Identify which cell holds the provided text, then report its (X, Y) central coordinate. 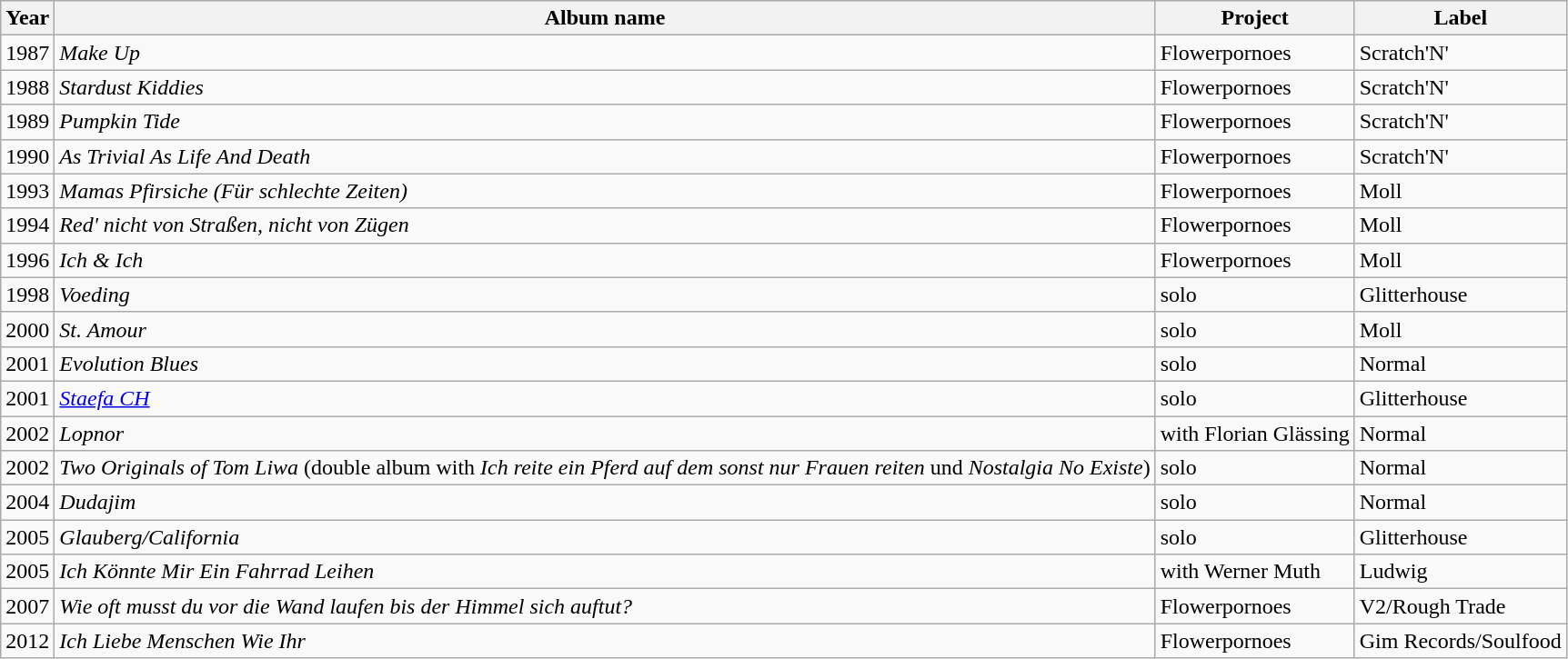
Staefa CH (605, 398)
Red' nicht von Straßen, nicht von Zügen (605, 225)
Lopnor (605, 434)
Ich Liebe Menschen Wie Ihr (605, 641)
V2/Rough Trade (1461, 606)
Glauberg/California (605, 537)
1996 (27, 260)
Wie oft musst du vor die Wand laufen bis der Himmel sich auftut? (605, 606)
with Florian Glässing (1255, 434)
1990 (27, 156)
Evolution Blues (605, 364)
1994 (27, 225)
with Werner Muth (1255, 572)
As Trivial As Life And Death (605, 156)
Make Up (605, 53)
Ich & Ich (605, 260)
Label (1461, 18)
1988 (27, 87)
Ludwig (1461, 572)
2012 (27, 641)
1989 (27, 122)
1987 (27, 53)
Dudajim (605, 503)
2007 (27, 606)
Two Originals of Tom Liwa (double album with Ich reite ein Pferd auf dem sonst nur Frauen reiten und Nostalgia No Existe) (605, 468)
St. Amour (605, 329)
1993 (27, 191)
Voeding (605, 295)
Gim Records/Soulfood (1461, 641)
Album name (605, 18)
1998 (27, 295)
Project (1255, 18)
Pumpkin Tide (605, 122)
Year (27, 18)
2004 (27, 503)
Stardust Kiddies (605, 87)
2000 (27, 329)
Mamas Pfirsiche (Für schlechte Zeiten) (605, 191)
Ich Könnte Mir Ein Fahrrad Leihen (605, 572)
